Output the (X, Y) coordinate of the center of the cell containing the given text.  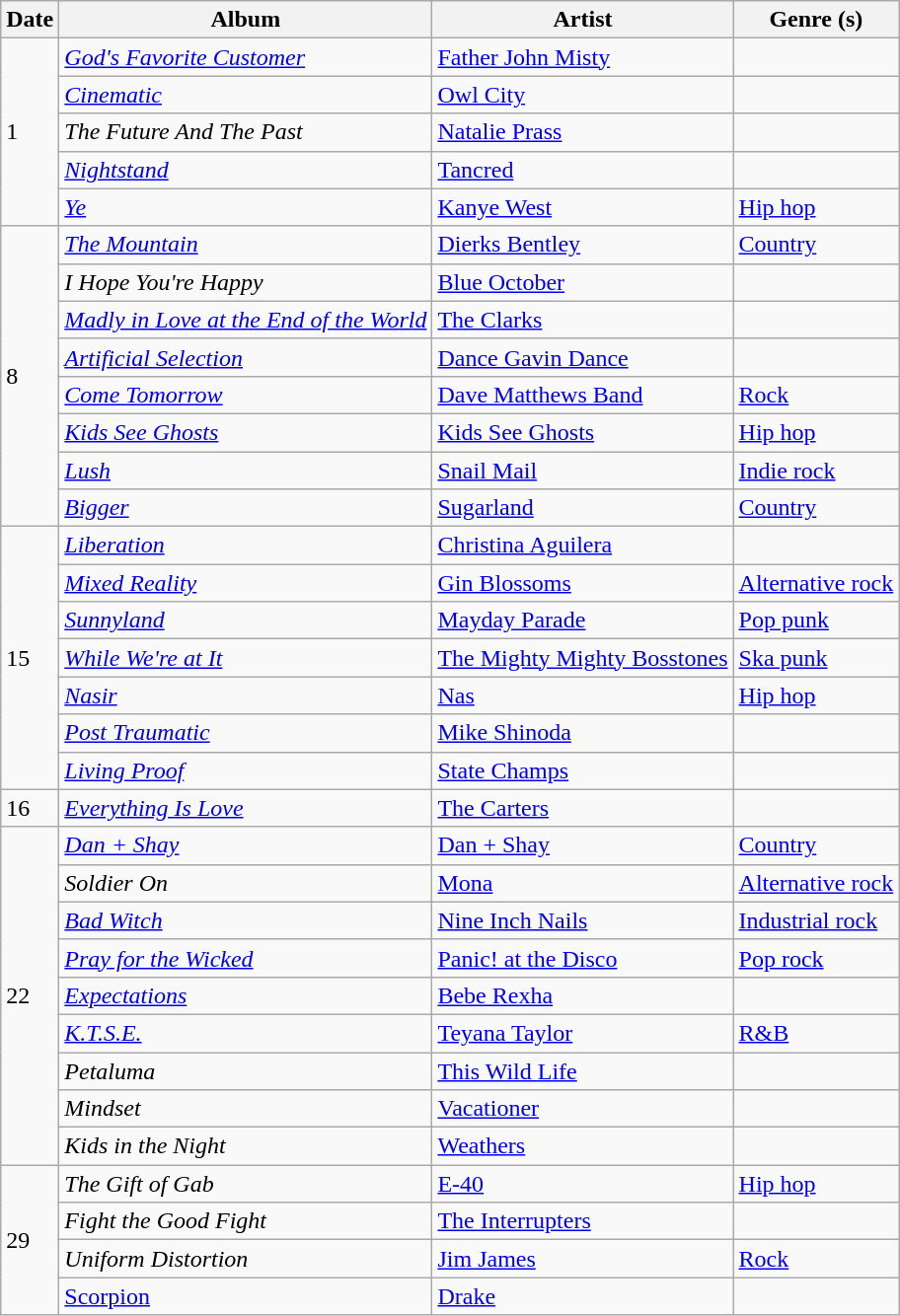
R&B (816, 1033)
Post Traumatic (246, 733)
Nas (582, 695)
Weathers (582, 1146)
E-40 (582, 1184)
While We're at It (246, 658)
Scorpion (246, 1296)
Mona (582, 883)
Bad Witch (246, 920)
The Mountain (246, 245)
Gin Blossoms (582, 583)
Nine Inch Nails (582, 920)
Ska punk (816, 658)
K.T.S.E. (246, 1033)
Tancred (582, 170)
Album (246, 20)
The Future And The Past (246, 132)
Drake (582, 1296)
Soldier On (246, 883)
Sunnyland (246, 621)
Dierks Bentley (582, 245)
29 (30, 1240)
Bigger (246, 508)
Kids in the Night (246, 1146)
Industrial rock (816, 920)
Dave Matthews Band (582, 395)
Dance Gavin Dance (582, 357)
Pop rock (816, 958)
Lush (246, 471)
Genre (s) (816, 20)
Pray for the Wicked (246, 958)
Father John Misty (582, 57)
Jim James (582, 1259)
1 (30, 132)
Expectations (246, 995)
Mayday Parade (582, 621)
Snail Mail (582, 471)
16 (30, 808)
Bebe Rexha (582, 995)
Date (30, 20)
Owl City (582, 95)
Liberation (246, 546)
Madly in Love at the End of the World (246, 320)
The Gift of Gab (246, 1184)
Sugarland (582, 508)
The Clarks (582, 320)
The Mighty Mighty Bosstones (582, 658)
The Interrupters (582, 1221)
Kanye West (582, 207)
Blue October (582, 282)
Nasir (246, 695)
Teyana Taylor (582, 1033)
Mindset (246, 1109)
Come Tomorrow (246, 395)
Natalie Prass (582, 132)
Panic! at the Disco (582, 958)
Artificial Selection (246, 357)
Ye (246, 207)
State Champs (582, 770)
Pop punk (816, 621)
Mixed Reality (246, 583)
Mike Shinoda (582, 733)
Nightstand (246, 170)
Indie rock (816, 471)
Fight the Good Fight (246, 1221)
Vacationer (582, 1109)
Uniform Distortion (246, 1259)
Everything Is Love (246, 808)
Christina Aguilera (582, 546)
This Wild Life (582, 1070)
8 (30, 376)
Living Proof (246, 770)
God's Favorite Customer (246, 57)
I Hope You're Happy (246, 282)
The Carters (582, 808)
22 (30, 996)
15 (30, 658)
Cinematic (246, 95)
Petaluma (246, 1070)
Artist (582, 20)
